Determine the [x, y] coordinate at the center of the cell enclosing the given text.  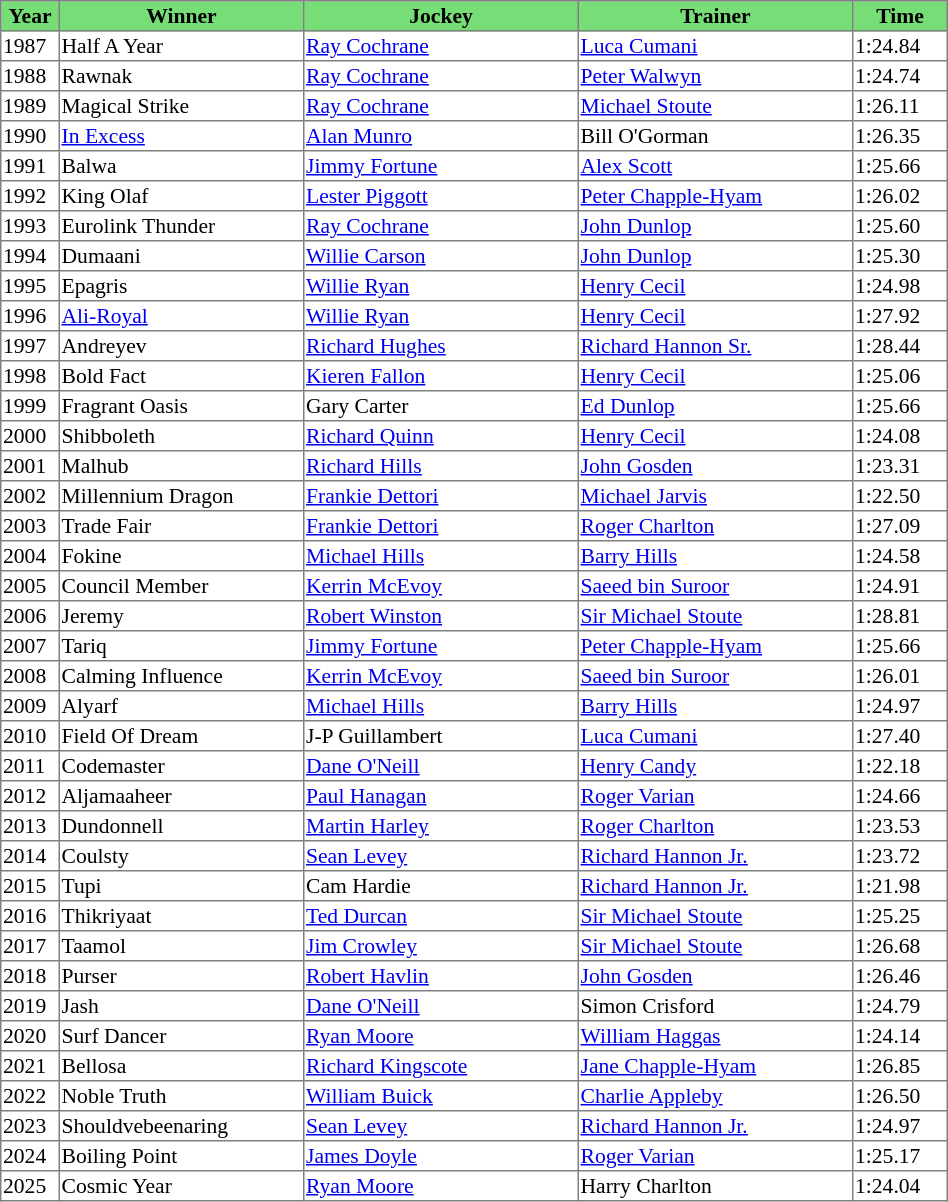
1:24.66 [900, 796]
2013 [30, 826]
2012 [30, 796]
1992 [30, 196]
1999 [30, 406]
1997 [30, 346]
Bill O'Gorman [715, 136]
1:26.01 [900, 676]
Willie Carson [441, 256]
Time [900, 16]
Cam Hardie [441, 886]
Tupi [181, 886]
1991 [30, 166]
In Excess [181, 136]
Field Of Dream [181, 736]
Shibboleth [181, 436]
1:24.91 [900, 586]
Richard Quinn [441, 436]
1:25.60 [900, 226]
1:23.53 [900, 826]
1:25.30 [900, 256]
Alex Scott [715, 166]
2000 [30, 436]
1987 [30, 46]
Charlie Appleby [715, 1096]
Gary Carter [441, 406]
J-P Guillambert [441, 736]
Thikriyaat [181, 916]
Jim Crowley [441, 946]
Codemaster [181, 766]
1:26.50 [900, 1096]
1:21.98 [900, 886]
Taamol [181, 946]
2007 [30, 646]
2005 [30, 586]
James Doyle [441, 1156]
Simon Crisford [715, 1006]
1:24.14 [900, 1036]
Alan Munro [441, 136]
Jockey [441, 16]
Purser [181, 976]
1:25.17 [900, 1156]
2018 [30, 976]
Cosmic Year [181, 1186]
1:25.25 [900, 916]
1:26.11 [900, 106]
Kieren Fallon [441, 376]
Bold Fact [181, 376]
Trainer [715, 16]
1:26.35 [900, 136]
Half A Year [181, 46]
Magical Strike [181, 106]
1:28.44 [900, 346]
1988 [30, 76]
Year [30, 16]
2025 [30, 1186]
2015 [30, 886]
2003 [30, 526]
Boiling Point [181, 1156]
Council Member [181, 586]
Michael Jarvis [715, 496]
2009 [30, 706]
William Haggas [715, 1036]
Dumaani [181, 256]
1:24.08 [900, 436]
2006 [30, 616]
Surf Dancer [181, 1036]
2023 [30, 1126]
Richard Hills [441, 466]
Winner [181, 16]
2001 [30, 466]
Calming Influence [181, 676]
1:27.40 [900, 736]
1:26.85 [900, 1066]
Trade Fair [181, 526]
King Olaf [181, 196]
1989 [30, 106]
1:24.79 [900, 1006]
Epagris [181, 286]
Ali-Royal [181, 316]
2010 [30, 736]
William Buick [441, 1096]
2011 [30, 766]
Jane Chapple-Hyam [715, 1066]
Jash [181, 1006]
1:22.18 [900, 766]
2022 [30, 1096]
2017 [30, 946]
Ed Dunlop [715, 406]
1:25.06 [900, 376]
Bellosa [181, 1066]
1990 [30, 136]
Henry Candy [715, 766]
2021 [30, 1066]
1:26.46 [900, 976]
1:24.58 [900, 556]
2014 [30, 856]
Andreyev [181, 346]
1:24.84 [900, 46]
Rawnak [181, 76]
2008 [30, 676]
Jeremy [181, 616]
1993 [30, 226]
2016 [30, 916]
Richard Hannon Sr. [715, 346]
Malhub [181, 466]
Robert Winston [441, 616]
Noble Truth [181, 1096]
1:24.74 [900, 76]
Fokine [181, 556]
2002 [30, 496]
2024 [30, 1156]
1:23.31 [900, 466]
1:24.98 [900, 286]
Harry Charlton [715, 1186]
1:23.72 [900, 856]
1996 [30, 316]
Balwa [181, 166]
1:27.92 [900, 316]
1:24.04 [900, 1186]
Dundonnell [181, 826]
2004 [30, 556]
Robert Havlin [441, 976]
Peter Walwyn [715, 76]
Eurolink Thunder [181, 226]
1:26.02 [900, 196]
1:27.09 [900, 526]
Alyarf [181, 706]
Richard Kingscote [441, 1066]
Paul Hanagan [441, 796]
Martin Harley [441, 826]
1994 [30, 256]
Lester Piggott [441, 196]
Shouldvebeenaring [181, 1126]
1998 [30, 376]
Aljamaaheer [181, 796]
2020 [30, 1036]
2019 [30, 1006]
Richard Hughes [441, 346]
1995 [30, 286]
1:28.81 [900, 616]
Ted Durcan [441, 916]
1:22.50 [900, 496]
1:26.68 [900, 946]
Tariq [181, 646]
Millennium Dragon [181, 496]
Michael Stoute [715, 106]
Coulsty [181, 856]
Fragrant Oasis [181, 406]
